Provide the (x, y) coordinate of the cell's center where the given text is located.  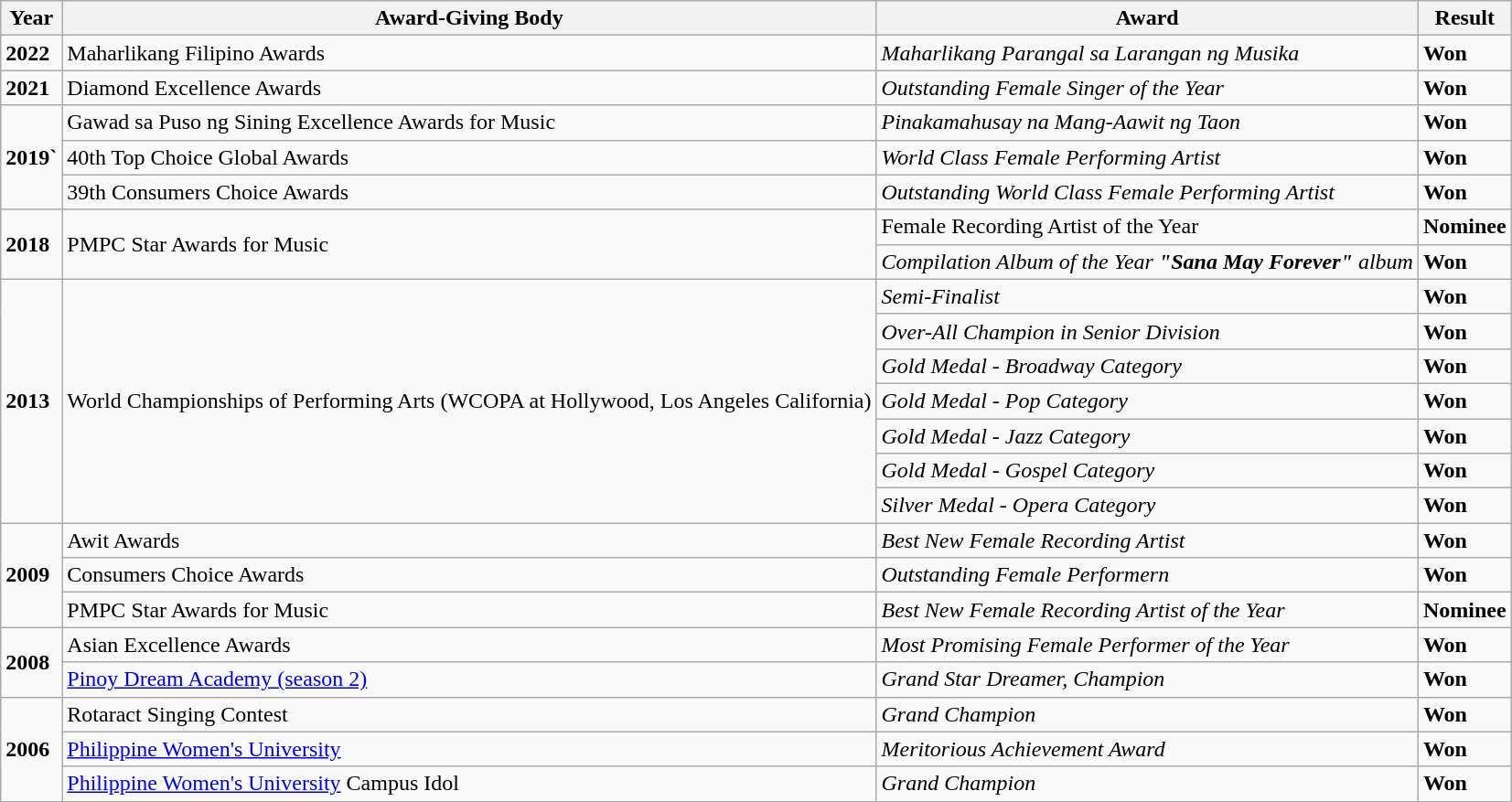
Consumers Choice Awards (469, 575)
Most Promising Female Performer of the Year (1147, 645)
2008 (31, 662)
Pinakamahusay na Mang-Aawit ng Taon (1147, 123)
Best New Female Recording Artist (1147, 540)
2021 (31, 88)
2006 (31, 749)
Awit Awards (469, 540)
2009 (31, 575)
Meritorious Achievement Award (1147, 749)
2018 (31, 244)
Gold Medal - Gospel Category (1147, 471)
Compilation Album of the Year "Sana May Forever" album (1147, 262)
Semi-Finalist (1147, 296)
2013 (31, 401)
Rotaract Singing Contest (469, 714)
Silver Medal - Opera Category (1147, 506)
Outstanding Female Singer of the Year (1147, 88)
Result (1464, 18)
Maharlikang Filipino Awards (469, 53)
Philippine Women's University (469, 749)
Outstanding World Class Female Performing Artist (1147, 192)
Gold Medal - Jazz Category (1147, 436)
Best New Female Recording Artist of the Year (1147, 610)
2019` (31, 157)
Diamond Excellence Awards (469, 88)
Gold Medal - Pop Category (1147, 401)
Gold Medal - Broadway Category (1147, 366)
2022 (31, 53)
World Championships of Performing Arts (WCOPA at Hollywood, Los Angeles California) (469, 401)
40th Top Choice Global Awards (469, 157)
Outstanding Female Performern (1147, 575)
Maharlikang Parangal sa Larangan ng Musika (1147, 53)
Asian Excellence Awards (469, 645)
World Class Female Performing Artist (1147, 157)
Female Recording Artist of the Year (1147, 227)
Award-Giving Body (469, 18)
Pinoy Dream Academy (season 2) (469, 679)
Year (31, 18)
Over-All Champion in Senior Division (1147, 331)
Grand Star Dreamer, Champion (1147, 679)
39th Consumers Choice Awards (469, 192)
Gawad sa Puso ng Sining Excellence Awards for Music (469, 123)
Award (1147, 18)
Philippine Women's University Campus Idol (469, 784)
